Search for the cell housing the specified text and yield its (x, y) center coordinate. 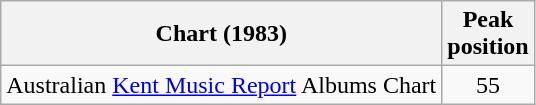
Australian Kent Music Report Albums Chart (222, 85)
Peakposition (488, 34)
Chart (1983) (222, 34)
55 (488, 85)
